Identify which cell holds the provided text, then report its (x, y) central coordinate. 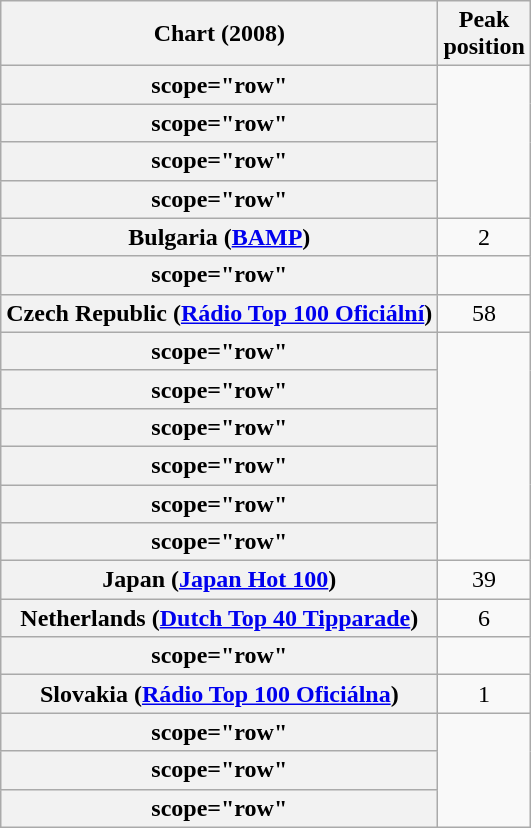
Peakposition (484, 34)
6 (484, 618)
2 (484, 237)
Czech Republic (Rádio Top 100 Oficiální) (220, 313)
39 (484, 580)
Chart (2008) (220, 34)
Bulgaria (BAMP) (220, 237)
Netherlands (Dutch Top 40 Tipparade) (220, 618)
Japan (Japan Hot 100) (220, 580)
58 (484, 313)
1 (484, 694)
Slovakia (Rádio Top 100 Oficiálna) (220, 694)
